For the text-containing cell, return its midpoint in [x, y] coordinate format. 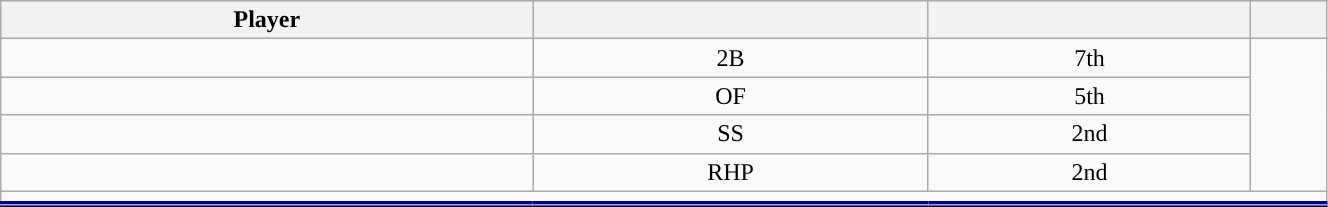
OF [731, 96]
SS [731, 134]
5th [1089, 96]
Player [267, 20]
2B [731, 58]
RHP [731, 172]
7th [1089, 58]
